For the text-containing cell, return its midpoint in (X, Y) coordinate format. 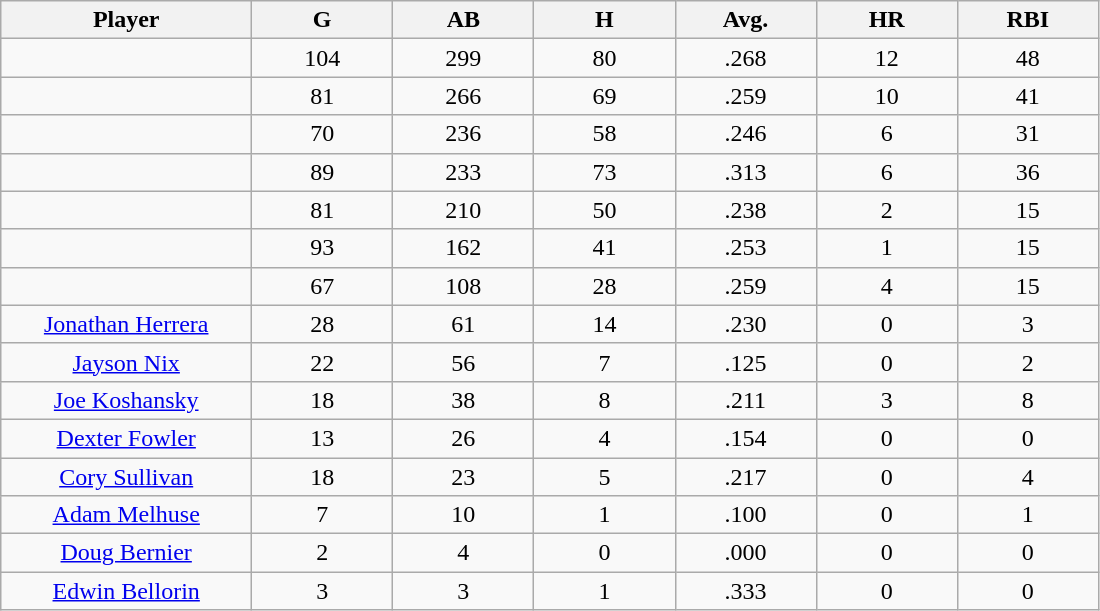
23 (464, 477)
Joe Koshansky (126, 400)
Dexter Fowler (126, 438)
73 (604, 172)
12 (886, 58)
RBI (1028, 20)
61 (464, 324)
Player (126, 20)
.238 (746, 210)
.246 (746, 134)
.211 (746, 400)
.313 (746, 172)
.217 (746, 477)
14 (604, 324)
266 (464, 96)
233 (464, 172)
108 (464, 286)
Doug Bernier (126, 553)
56 (464, 362)
13 (322, 438)
93 (322, 248)
Avg. (746, 20)
22 (322, 362)
210 (464, 210)
AB (464, 20)
31 (1028, 134)
162 (464, 248)
HR (886, 20)
104 (322, 58)
48 (1028, 58)
.125 (746, 362)
H (604, 20)
38 (464, 400)
.100 (746, 515)
Cory Sullivan (126, 477)
26 (464, 438)
236 (464, 134)
.268 (746, 58)
80 (604, 58)
Adam Melhuse (126, 515)
.154 (746, 438)
69 (604, 96)
70 (322, 134)
.333 (746, 591)
36 (1028, 172)
.253 (746, 248)
58 (604, 134)
G (322, 20)
.000 (746, 553)
Jonathan Herrera (126, 324)
50 (604, 210)
Edwin Bellorin (126, 591)
89 (322, 172)
67 (322, 286)
.230 (746, 324)
299 (464, 58)
Jayson Nix (126, 362)
5 (604, 477)
